Identify which cell holds the provided text, then report its (X, Y) central coordinate. 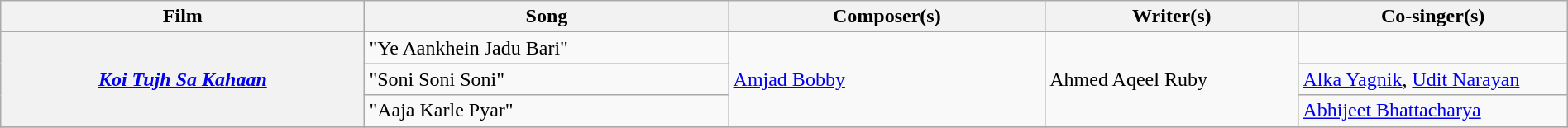
Ahmed Aqeel Ruby (1172, 79)
Film (183, 17)
Amjad Bobby (887, 79)
Composer(s) (887, 17)
Koi Tujh Sa Kahaan (183, 79)
Abhijeet Bhattacharya (1432, 111)
"Ye Aankhein Jadu Bari" (547, 48)
Alka Yagnik, Udit Narayan (1432, 79)
"Soni Soni Soni" (547, 79)
Co-singer(s) (1432, 17)
Song (547, 17)
"Aaja Karle Pyar" (547, 111)
Writer(s) (1172, 17)
